Capture the cell that displays the provided text and extract its [x, y] central coordinate. 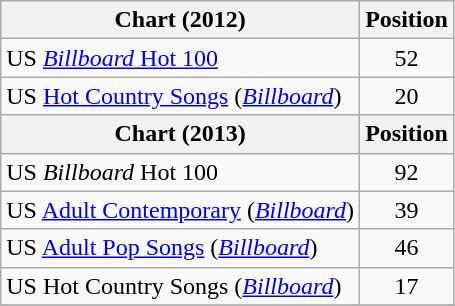
Chart (2012) [180, 20]
20 [407, 96]
39 [407, 210]
46 [407, 248]
52 [407, 58]
92 [407, 172]
17 [407, 286]
US Adult Contemporary (Billboard) [180, 210]
Chart (2013) [180, 134]
US Adult Pop Songs (Billboard) [180, 248]
